Search for the cell housing the specified text and yield its (X, Y) center coordinate. 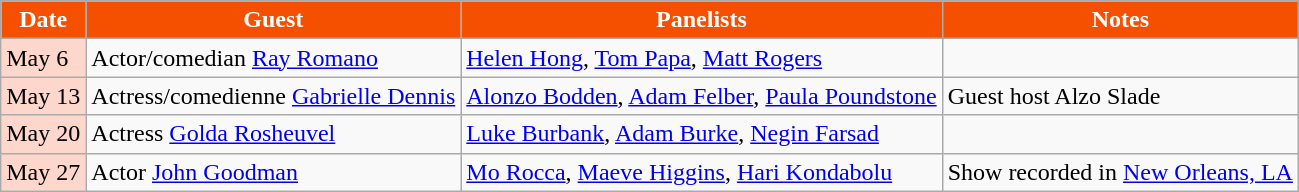
May 13 (44, 96)
Actor John Goodman (274, 172)
Actress Golda Rosheuvel (274, 134)
May 6 (44, 58)
May 27 (44, 172)
Actor/comedian Ray Romano (274, 58)
Guest (274, 20)
Guest host Alzo Slade (1120, 96)
Panelists (702, 20)
Helen Hong, Tom Papa, Matt Rogers (702, 58)
Luke Burbank, Adam Burke, Negin Farsad (702, 134)
Date (44, 20)
Notes (1120, 20)
Actress/comedienne Gabrielle Dennis (274, 96)
May 20 (44, 134)
Show recorded in New Orleans, LA (1120, 172)
Alonzo Bodden, Adam Felber, Paula Poundstone (702, 96)
Mo Rocca, Maeve Higgins, Hari Kondabolu (702, 172)
